For the text-containing cell, return its midpoint in [X, Y] coordinate format. 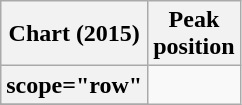
scope="row" [74, 85]
Chart (2015) [74, 34]
Peakposition [194, 34]
